For the text-containing cell, return its midpoint in [X, Y] coordinate format. 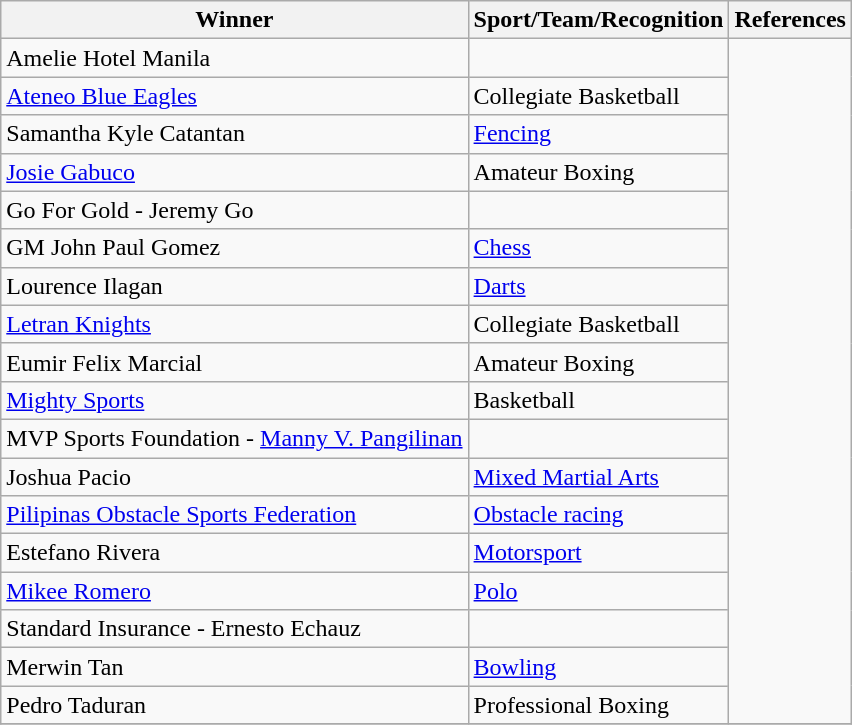
Professional Boxing [598, 705]
Chess [598, 248]
Fencing [598, 134]
Mighty Sports [234, 400]
Amelie Hotel Manila [234, 58]
Mikee Romero [234, 591]
MVP Sports Foundation - Manny V. Pangilinan [234, 438]
Bowling [598, 667]
Lourence Ilagan [234, 286]
Motorsport [598, 553]
Ateneo Blue Eagles [234, 96]
References [790, 20]
Polo [598, 591]
Pilipinas Obstacle Sports Federation [234, 515]
Merwin Tan [234, 667]
Mixed Martial Arts [598, 477]
Samantha Kyle Catantan [234, 134]
Winner [234, 20]
Pedro Taduran [234, 705]
Obstacle racing [598, 515]
GM John Paul Gomez [234, 248]
Standard Insurance - Ernesto Echauz [234, 629]
Josie Gabuco [234, 172]
Sport/Team/Recognition [598, 20]
Darts [598, 286]
Joshua Pacio [234, 477]
Basketball [598, 400]
Letran Knights [234, 324]
Go For Gold - Jeremy Go [234, 210]
Eumir Felix Marcial [234, 362]
Estefano Rivera [234, 553]
